Extract the [x, y] coordinate from the center of the cell holding the provided text.  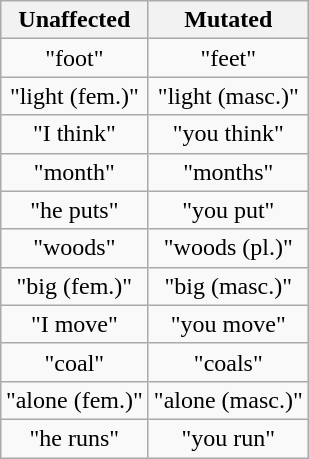
"you think" [228, 134]
"feet" [228, 58]
"I think" [74, 134]
"you move" [228, 324]
"I move" [74, 324]
"he runs" [74, 438]
"you run" [228, 438]
"he puts" [74, 210]
"you put" [228, 210]
"coal" [74, 362]
"alone (masc.)" [228, 400]
"light (masc.)" [228, 96]
"big (fem.)" [74, 286]
"woods (pl.)" [228, 248]
"foot" [74, 58]
"month" [74, 172]
"months" [228, 172]
"woods" [74, 248]
Mutated [228, 20]
"alone (fem.)" [74, 400]
"big (masc.)" [228, 286]
"coals" [228, 362]
"light (fem.)" [74, 96]
Unaffected [74, 20]
